Locate the cell with the specified text and output its [X, Y] center coordinate. 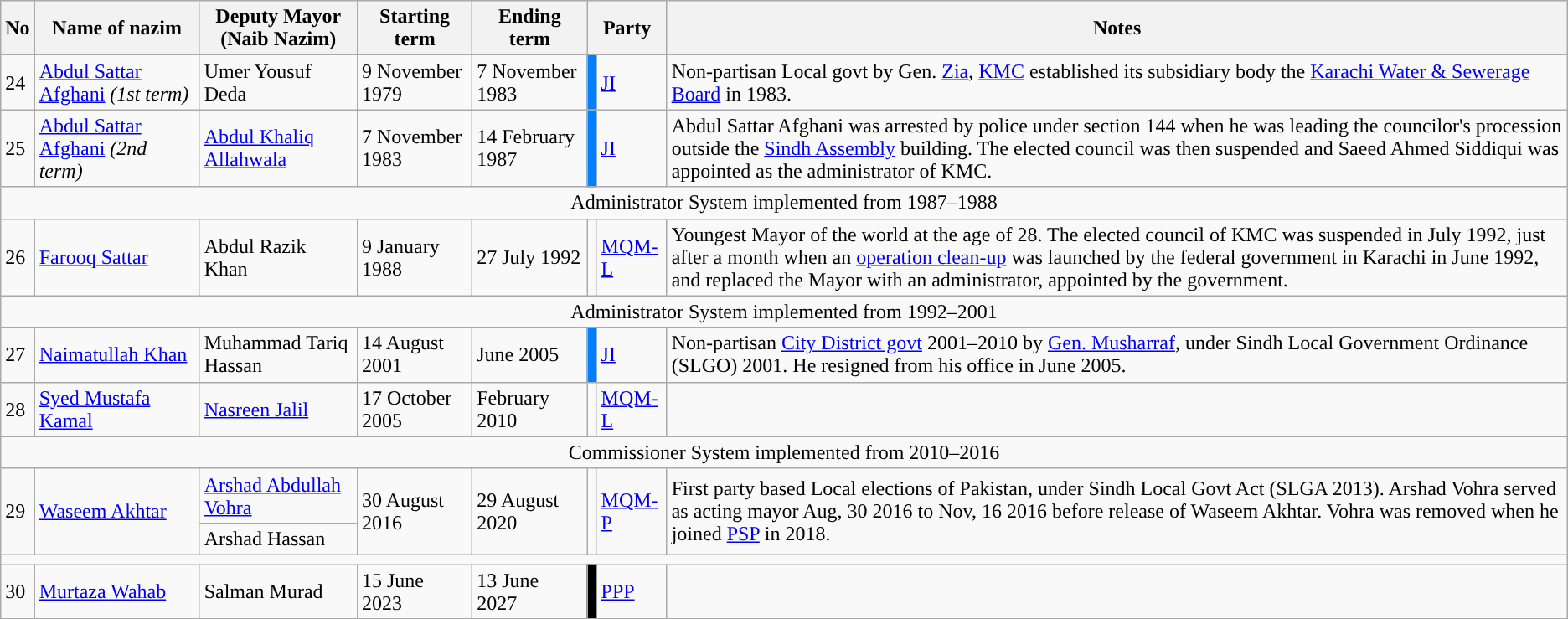
Umer YousufDeda [278, 82]
Muhammad Tariq Hassan [278, 355]
9 January 1988 [414, 257]
15 June 2023 [414, 591]
Deputy Mayor (Naib Nazim) [278, 28]
27 [18, 355]
14 August 2001 [414, 355]
Ending term [529, 28]
25 [18, 148]
June 2005 [529, 355]
30 August 2016 [414, 511]
30 [18, 591]
9 November 1979 [414, 82]
Administrator System implemented from 1992–2001 [784, 312]
Name of nazim [117, 28]
Abdul Sattar Afghani (2nd term) [117, 148]
Abdul Khaliq Allahwala [278, 148]
Nasreen Jalil [278, 409]
Notes [1117, 28]
29 [18, 511]
Waseem Akhtar [117, 511]
February 2010 [529, 409]
28 [18, 409]
Arshad Hassan [278, 539]
Party [627, 28]
Syed Mustafa Kamal [117, 409]
17 October 2005 [414, 409]
Abdul Sattar Afghani (1st term) [117, 82]
Starting term [414, 28]
29 August 2020 [529, 511]
No [18, 28]
14 February 1987 [529, 148]
13 June 2027 [529, 591]
Murtaza Wahab [117, 591]
MQM-P [632, 511]
27 July 1992 [529, 257]
Arshad Abdullah Vohra [278, 496]
26 [18, 257]
Administrator System implemented from 1987–1988 [784, 203]
Naimatullah Khan [117, 355]
24 [18, 82]
PPP [632, 591]
Non-partisan Local govt by Gen. Zia, KMC established its subsidiary body the Karachi Water & Sewerage Board in 1983. [1117, 82]
Farooq Sattar [117, 257]
Salman Murad [278, 591]
Commissioner System implemented from 2010–2016 [784, 452]
Abdul RazikKhan [278, 257]
